From the cell containing the given text, extract its center point as [x, y] coordinate. 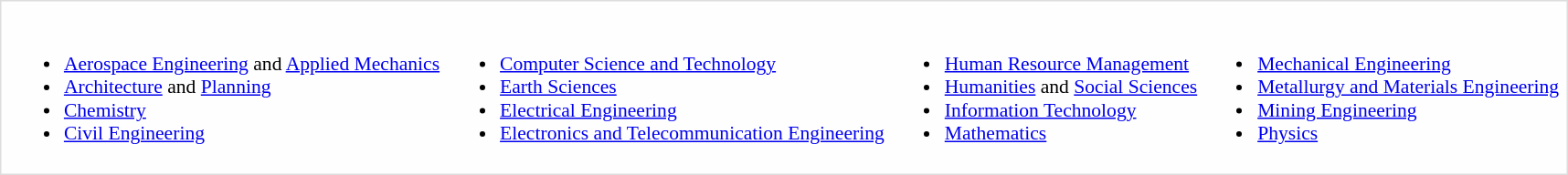
Mechanical EngineeringMetallurgy and Materials EngineeringMining EngineeringPhysics [1382, 87]
Human Resource ManagementHumanities and Social SciencesInformation TechnologyMathematics [1044, 87]
Computer Science and TechnologyEarth SciencesElectrical EngineeringElectronics and Telecommunication Engineering [665, 87]
Aerospace Engineering and Applied MechanicsArchitecture and PlanningChemistryCivil Engineering [224, 87]
